Locate the cell with the specified text and output its [X, Y] center coordinate. 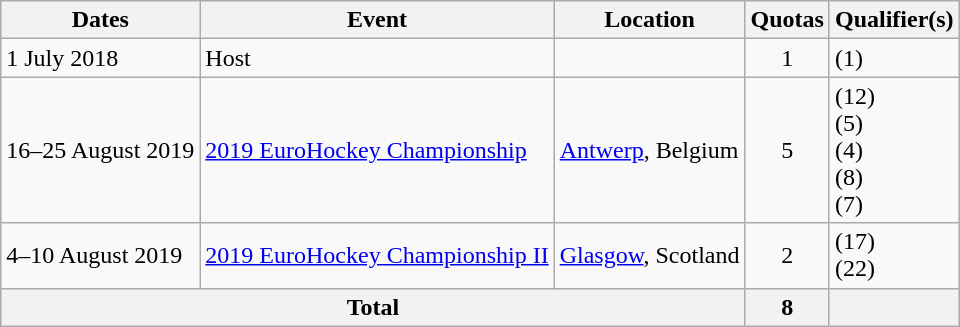
2 [787, 256]
(12) (5) (4) (8) (7) [894, 150]
(17) (22) [894, 256]
4–10 August 2019 [100, 256]
Event [377, 20]
2019 EuroHockey Championship II [377, 256]
Location [650, 20]
(1) [894, 58]
Qualifier(s) [894, 20]
16–25 August 2019 [100, 150]
Antwerp, Belgium [650, 150]
Glasgow, Scotland [650, 256]
Host [377, 58]
Total [373, 307]
Dates [100, 20]
8 [787, 307]
1 July 2018 [100, 58]
5 [787, 150]
Quotas [787, 20]
2019 EuroHockey Championship [377, 150]
1 [787, 58]
